For the text-containing cell, return its midpoint in [x, y] coordinate format. 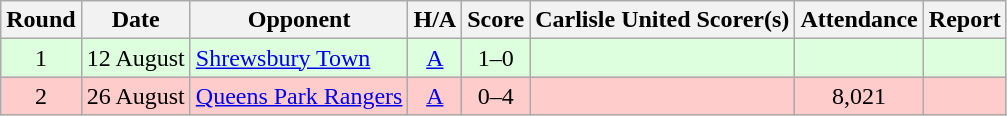
8,021 [859, 96]
Score [496, 20]
Opponent [299, 20]
Date [136, 20]
Round [41, 20]
Queens Park Rangers [299, 96]
H/A [435, 20]
Report [964, 20]
0–4 [496, 96]
12 August [136, 58]
Attendance [859, 20]
Shrewsbury Town [299, 58]
1 [41, 58]
26 August [136, 96]
2 [41, 96]
1–0 [496, 58]
Carlisle United Scorer(s) [662, 20]
